Output the [X, Y] coordinate of the center of the cell containing the given text.  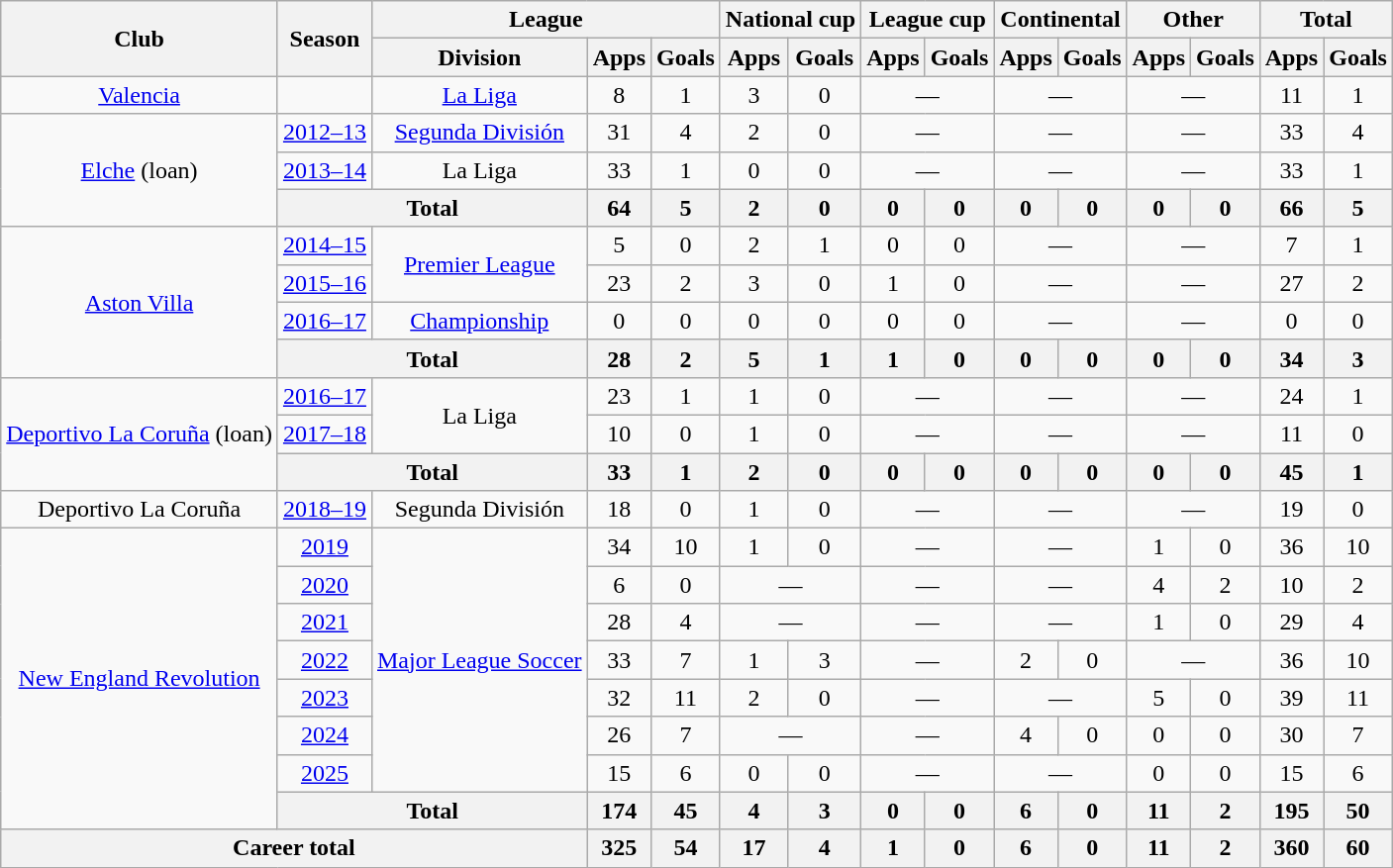
29 [1291, 623]
Continental [1060, 20]
Championship [479, 321]
8 [619, 95]
Valencia [140, 95]
2013–14 [325, 170]
Club [140, 39]
2018–19 [325, 510]
Other [1193, 20]
League cup [928, 20]
195 [1291, 811]
64 [619, 208]
National cup [790, 20]
2025 [325, 773]
Major League Soccer [479, 660]
174 [619, 811]
Aston Villa [140, 302]
League [546, 20]
Season [325, 39]
2022 [325, 660]
60 [1358, 848]
30 [1291, 735]
Premier League [479, 264]
2019 [325, 547]
2017–18 [325, 434]
2015–16 [325, 283]
50 [1358, 811]
2020 [325, 585]
17 [753, 848]
Deportivo La Coruña (loan) [140, 434]
24 [1291, 396]
Elche (loan) [140, 170]
2021 [325, 623]
27 [1291, 283]
66 [1291, 208]
2014–15 [325, 245]
31 [619, 133]
2024 [325, 735]
Career total [294, 848]
New England Revolution [140, 679]
Division [479, 57]
2012–13 [325, 133]
2023 [325, 698]
360 [1291, 848]
26 [619, 735]
325 [619, 848]
54 [686, 848]
Deportivo La Coruña [140, 510]
32 [619, 698]
19 [1291, 510]
18 [619, 510]
39 [1291, 698]
